Capture the cell that displays the provided text and extract its [x, y] central coordinate. 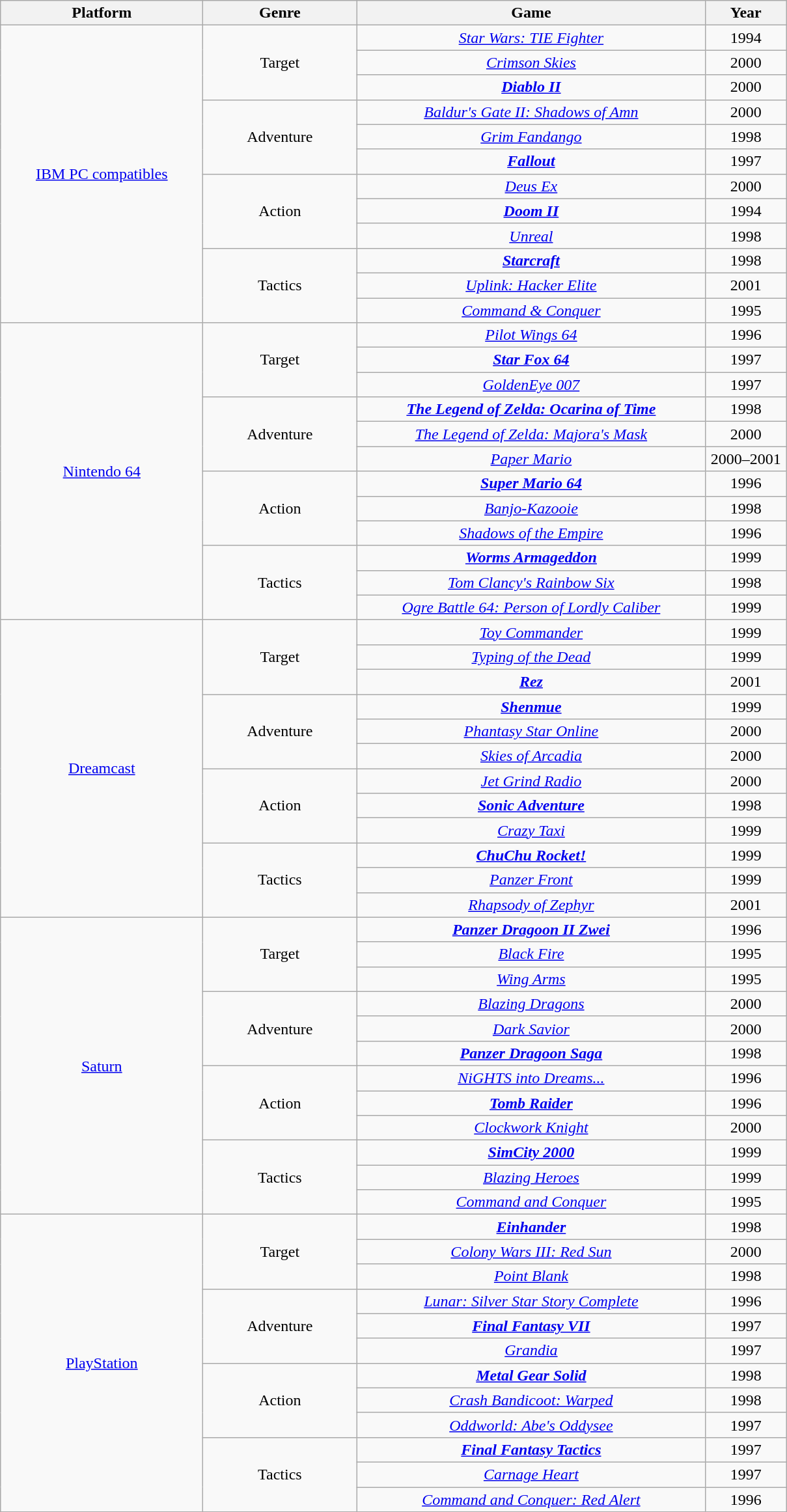
Skies of Arcadia [531, 756]
Crash Bandicoot: Warped [531, 1400]
Lunar: Silver Star Story Complete [531, 1301]
Paper Mario [531, 459]
Einhander [531, 1227]
Tomb Raider [531, 1103]
GoldenEye 007 [531, 385]
Metal Gear Solid [531, 1375]
Panzer Front [531, 880]
Fallout [531, 161]
Doom II [531, 211]
Blazing Heroes [531, 1177]
Typing of the Dead [531, 657]
Pilot Wings 64 [531, 335]
Genre [280, 13]
IBM PC compatibles [102, 174]
Rez [531, 681]
Wing Arms [531, 979]
Worms Armageddon [531, 558]
Saturn [102, 1066]
Colony Wars III: Red Sun [531, 1252]
Dark Savior [531, 1028]
Carnage Heart [531, 1474]
Final Fantasy Tactics [531, 1450]
Star Fox 64 [531, 360]
SimCity 2000 [531, 1153]
Super Mario 64 [531, 484]
Rhapsody of Zephyr [531, 905]
Jet Grind Radio [531, 781]
Nintendo 64 [102, 471]
Ogre Battle 64: Person of Lordly Caliber [531, 607]
Command and Conquer [531, 1202]
Uplink: Hacker Elite [531, 285]
Grim Fandango [531, 137]
Unreal [531, 236]
Year [746, 13]
Grandia [531, 1351]
Sonic Adventure [531, 806]
Command & Conquer [531, 310]
Shenmue [531, 706]
PlayStation [102, 1363]
Tom Clancy's Rainbow Six [531, 583]
ChuChu Rocket! [531, 855]
Diablo II [531, 87]
The Legend of Zelda: Ocarina of Time [531, 409]
Command and Conquer: Red Alert [531, 1499]
Final Fantasy VII [531, 1326]
Crimson Skies [531, 62]
Baldur's Gate II: Shadows of Amn [531, 112]
NiGHTS into Dreams... [531, 1078]
2000–2001 [746, 459]
Crazy Taxi [531, 831]
Deus Ex [531, 186]
Clockwork Knight [531, 1128]
Black Fire [531, 954]
Phantasy Star Online [531, 732]
Toy Commander [531, 632]
Starcraft [531, 260]
The Legend of Zelda: Majora's Mask [531, 434]
Panzer Dragoon Saga [531, 1053]
Banjo-Kazooie [531, 508]
Platform [102, 13]
Shadows of the Empire [531, 533]
Blazing Dragons [531, 1004]
Game [531, 13]
Point Blank [531, 1276]
Panzer Dragoon II Zwei [531, 929]
Oddworld: Abe's Oddysee [531, 1425]
Dreamcast [102, 768]
Star Wars: TIE Fighter [531, 38]
